Search for the cell housing the specified text and yield its [X, Y] center coordinate. 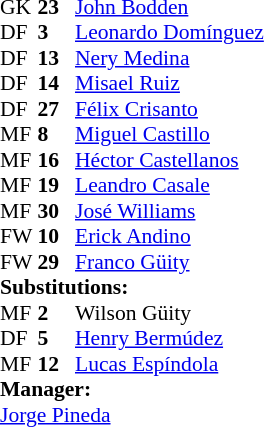
Héctor Castellanos [170, 160]
Félix Crisanto [170, 109]
Manager: [132, 389]
Leonardo Domínguez [170, 33]
Erick Andino [170, 237]
Henry Bermúdez [170, 339]
13 [57, 58]
14 [57, 83]
16 [57, 160]
Substitutions: [132, 287]
8 [57, 135]
10 [57, 237]
Franco Güity [170, 262]
Misael Ruiz [170, 83]
19 [57, 185]
Leandro Casale [170, 185]
2 [57, 313]
Wilson Güity [170, 313]
Lucas Espíndola [170, 364]
Nery Medina [170, 58]
3 [57, 33]
29 [57, 262]
27 [57, 109]
Miguel Castillo [170, 135]
30 [57, 211]
José Williams [170, 211]
5 [57, 339]
12 [57, 364]
